Return [X, Y] of the center of cell containing provided text 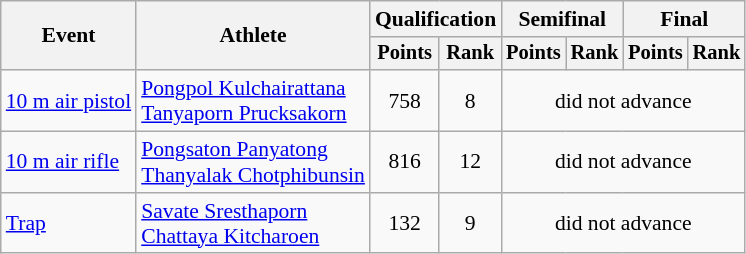
Pongsaton PanyatongThanyalak Chotphibunsin [253, 162]
Athlete [253, 36]
758 [404, 100]
Trap [68, 224]
Pongpol KulchairattanaTanyaporn Prucksakorn [253, 100]
Qualification [436, 19]
Semifinal [562, 19]
Event [68, 36]
12 [470, 162]
8 [470, 100]
816 [404, 162]
9 [470, 224]
Savate SresthapornChattaya Kitcharoen [253, 224]
Final [684, 19]
10 m air pistol [68, 100]
132 [404, 224]
10 m air rifle [68, 162]
